Identify which cell holds the provided text, then report its [X, Y] central coordinate. 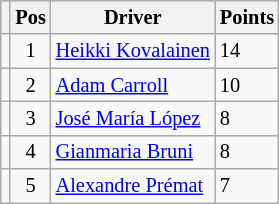
José María López [133, 118]
Heikki Kovalainen [133, 51]
Pos [30, 17]
7 [247, 186]
Adam Carroll [133, 85]
1 [30, 51]
5 [30, 186]
3 [30, 118]
Driver [133, 17]
10 [247, 85]
Alexandre Prémat [133, 186]
Gianmaria Bruni [133, 152]
2 [30, 85]
4 [30, 152]
14 [247, 51]
Points [247, 17]
